Determine the [x, y] coordinate at the center of the cell enclosing the given text.  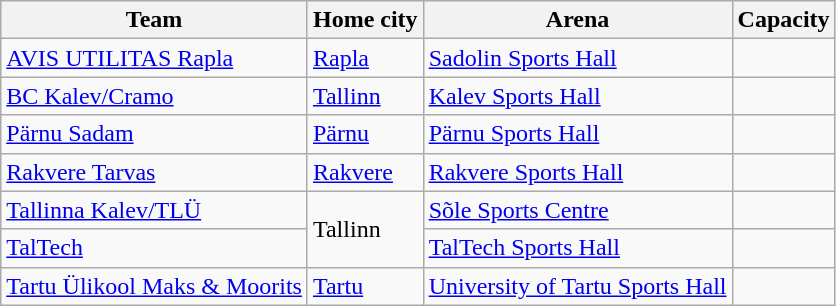
Kalev Sports Hall [578, 96]
Team [154, 20]
Pärnu Sadam [154, 134]
AVIS UTILITAS Rapla [154, 58]
University of Tartu Sports Hall [578, 286]
Arena [578, 20]
Home city [365, 20]
Rakvere Sports Hall [578, 172]
TalTech Sports Hall [578, 248]
BC Kalev/Cramo [154, 96]
Rapla [365, 58]
Rakvere Tarvas [154, 172]
Sõle Sports Centre [578, 210]
Sadolin Sports Hall [578, 58]
Rakvere [365, 172]
Pärnu Sports Hall [578, 134]
Pärnu [365, 134]
Capacity [784, 20]
Tallinna Kalev/TLÜ [154, 210]
Tartu Ülikool Maks & Moorits [154, 286]
Tartu [365, 286]
TalTech [154, 248]
